Scan for the cell matching the given text and deliver its [X, Y] coordinate at center. 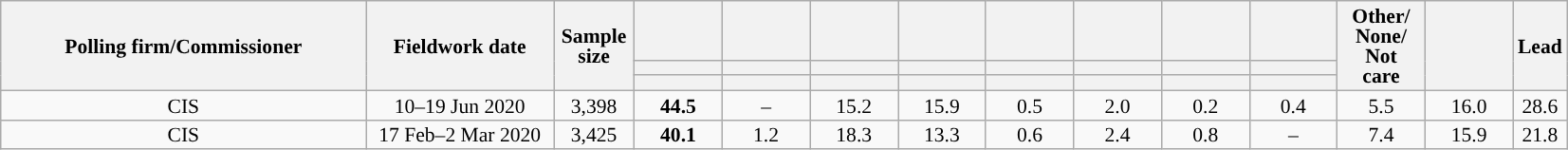
Sample size [594, 46]
0.5 [1030, 104]
Lead [1540, 46]
16.0 [1468, 104]
Other/None/Notcare [1381, 46]
21.8 [1540, 135]
28.6 [1540, 104]
0.8 [1205, 135]
0.6 [1030, 135]
40.1 [679, 135]
3,398 [594, 104]
3,425 [594, 135]
17 Feb–2 Mar 2020 [460, 135]
0.4 [1294, 104]
2.0 [1117, 104]
15.2 [854, 104]
2.4 [1117, 135]
5.5 [1381, 104]
0.2 [1205, 104]
10–19 Jun 2020 [460, 104]
Fieldwork date [460, 46]
44.5 [679, 104]
7.4 [1381, 135]
18.3 [854, 135]
Polling firm/Commissioner [184, 46]
1.2 [766, 135]
13.3 [941, 135]
